Determine the [X, Y] coordinate at the center of the cell enclosing the given text.  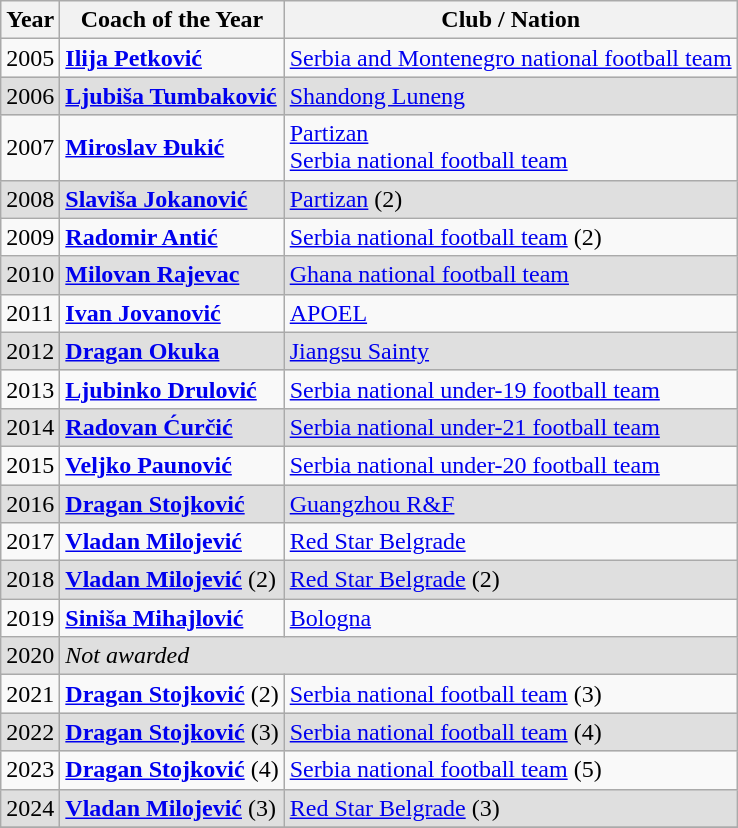
Serbia national under-19 football team [510, 389]
Red Star Belgrade [510, 542]
2023 [30, 770]
2009 [30, 237]
2022 [30, 732]
Serbia and Montenegro national football team [510, 58]
Radomir Antić [172, 237]
2007 [30, 148]
Dragan Okuka [172, 351]
Serbia national under-20 football team [510, 465]
Dragan Stojković (3) [172, 732]
2018 [30, 580]
2015 [30, 465]
Dragan Stojković (4) [172, 770]
Veljko Paunović [172, 465]
2006 [30, 96]
Radovan Ćurčić [172, 427]
Not awarded [398, 656]
2020 [30, 656]
2010 [30, 275]
Ghana national football team [510, 275]
2024 [30, 808]
Vladan Milojević (3) [172, 808]
2008 [30, 199]
Shandong Luneng [510, 96]
Ljubinko Drulović [172, 389]
Serbia national football team (2) [510, 237]
Red Star Belgrade (3) [510, 808]
Ilija Petković [172, 58]
2016 [30, 503]
Siniša Mihajlović [172, 618]
Club / Nation [510, 20]
APOEL [510, 313]
Serbia national football team (3) [510, 694]
Partizan (2) [510, 199]
2021 [30, 694]
Partizan Serbia national football team [510, 148]
Milovan Rajevac [172, 275]
Jiangsu Sainty [510, 351]
Slaviša Jokanović [172, 199]
Guangzhou R&F [510, 503]
Red Star Belgrade (2) [510, 580]
Serbia national football team (4) [510, 732]
Ivan Jovanović [172, 313]
Dragan Stojković (2) [172, 694]
2017 [30, 542]
Coach of the Year [172, 20]
2011 [30, 313]
Year [30, 20]
Miroslav Đukić [172, 148]
Vladan Milojević (2) [172, 580]
2013 [30, 389]
Serbia national under-21 football team [510, 427]
2014 [30, 427]
Ljubiša Tumbaković [172, 96]
2005 [30, 58]
Serbia national football team (5) [510, 770]
Vladan Milojević [172, 542]
Bologna [510, 618]
Dragan Stojković [172, 503]
2012 [30, 351]
2019 [30, 618]
